Scan for the cell matching the given text and deliver its (x, y) coordinate at center. 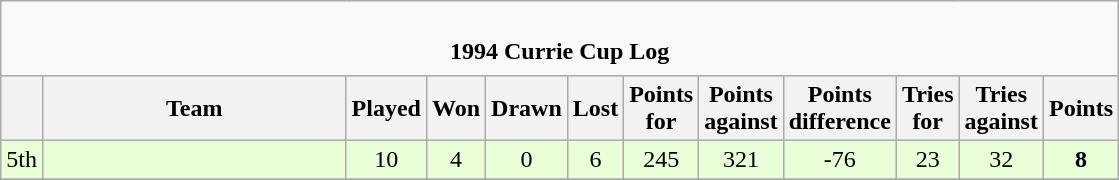
321 (741, 159)
245 (662, 159)
8 (1080, 159)
4 (456, 159)
Points for (662, 108)
Drawn (527, 108)
0 (527, 159)
Lost (595, 108)
Played (386, 108)
Won (456, 108)
6 (595, 159)
10 (386, 159)
-76 (840, 159)
Points (1080, 108)
Tries for (928, 108)
Team (194, 108)
Points against (741, 108)
Tries against (1001, 108)
5th (22, 159)
Points difference (840, 108)
23 (928, 159)
32 (1001, 159)
